Determine the [x, y] coordinate at the center of the cell enclosing the given text.  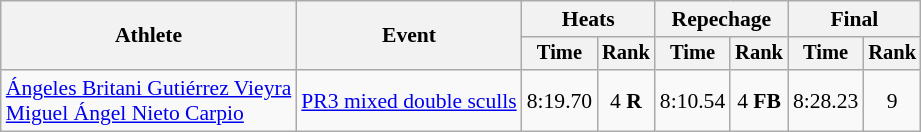
Athlete [149, 36]
8:28.23 [826, 100]
Event [408, 36]
Ángeles Britani Gutiérrez VieyraMiguel Ángel Nieto Carpio [149, 100]
Final [854, 19]
8:19.70 [560, 100]
4 R [626, 100]
8:10.54 [692, 100]
Repechage [722, 19]
9 [892, 100]
PR3 mixed double sculls [408, 100]
Heats [588, 19]
4 FB [759, 100]
